Return the (x, y) coordinate for the center point of the cell that contains the specified text.  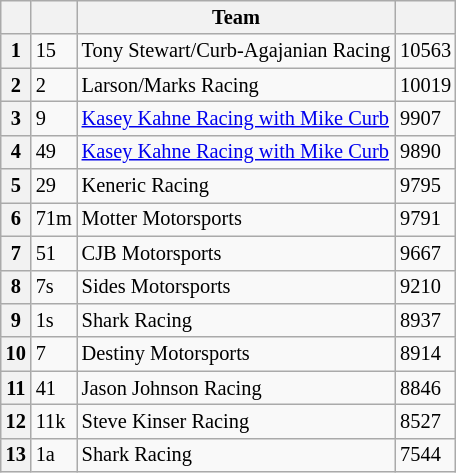
29 (54, 186)
Keneric Racing (236, 186)
Larson/Marks Racing (236, 85)
9795 (426, 186)
8914 (426, 354)
49 (54, 152)
9791 (426, 219)
10563 (426, 51)
8 (16, 287)
Motter Motorsports (236, 219)
3 (16, 118)
6 (16, 219)
10 (16, 354)
10019 (426, 85)
4 (16, 152)
7544 (426, 455)
51 (54, 253)
71m (54, 219)
7s (54, 287)
Sides Motorsports (236, 287)
41 (54, 388)
Destiny Motorsports (236, 354)
8937 (426, 320)
1a (54, 455)
12 (16, 421)
5 (16, 186)
8527 (426, 421)
Jason Johnson Racing (236, 388)
9667 (426, 253)
11 (16, 388)
CJB Motorsports (236, 253)
11k (54, 421)
Steve Kinser Racing (236, 421)
1 (16, 51)
Tony Stewart/Curb-Agajanian Racing (236, 51)
13 (16, 455)
9890 (426, 152)
1s (54, 320)
Team (236, 17)
9907 (426, 118)
9210 (426, 287)
8846 (426, 388)
15 (54, 51)
